Identify which cell holds the provided text, then report its (X, Y) central coordinate. 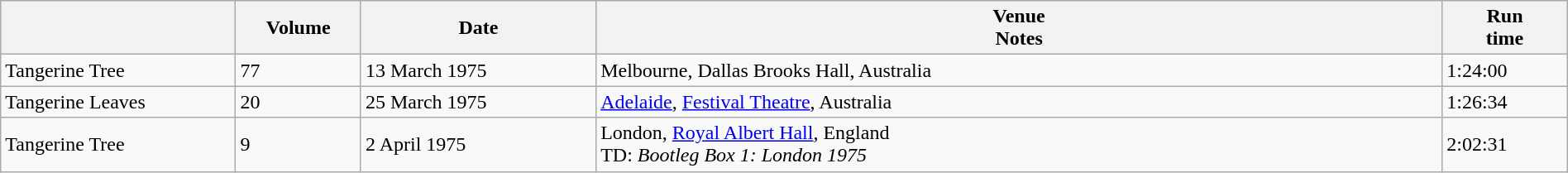
Date (478, 28)
20 (299, 102)
77 (299, 70)
Tangerine Leaves (118, 102)
1:24:00 (1505, 70)
2 April 1975 (478, 144)
Volume (299, 28)
Adelaide, Festival Theatre, Australia (1019, 102)
9 (299, 144)
Melbourne, Dallas Brooks Hall, Australia (1019, 70)
2:02:31 (1505, 144)
London, Royal Albert Hall, EnglandTD: Bootleg Box 1: London 1975 (1019, 144)
VenueNotes (1019, 28)
1:26:34 (1505, 102)
Runtime (1505, 28)
25 March 1975 (478, 102)
13 March 1975 (478, 70)
